Return (x, y) of the center of cell containing provided text 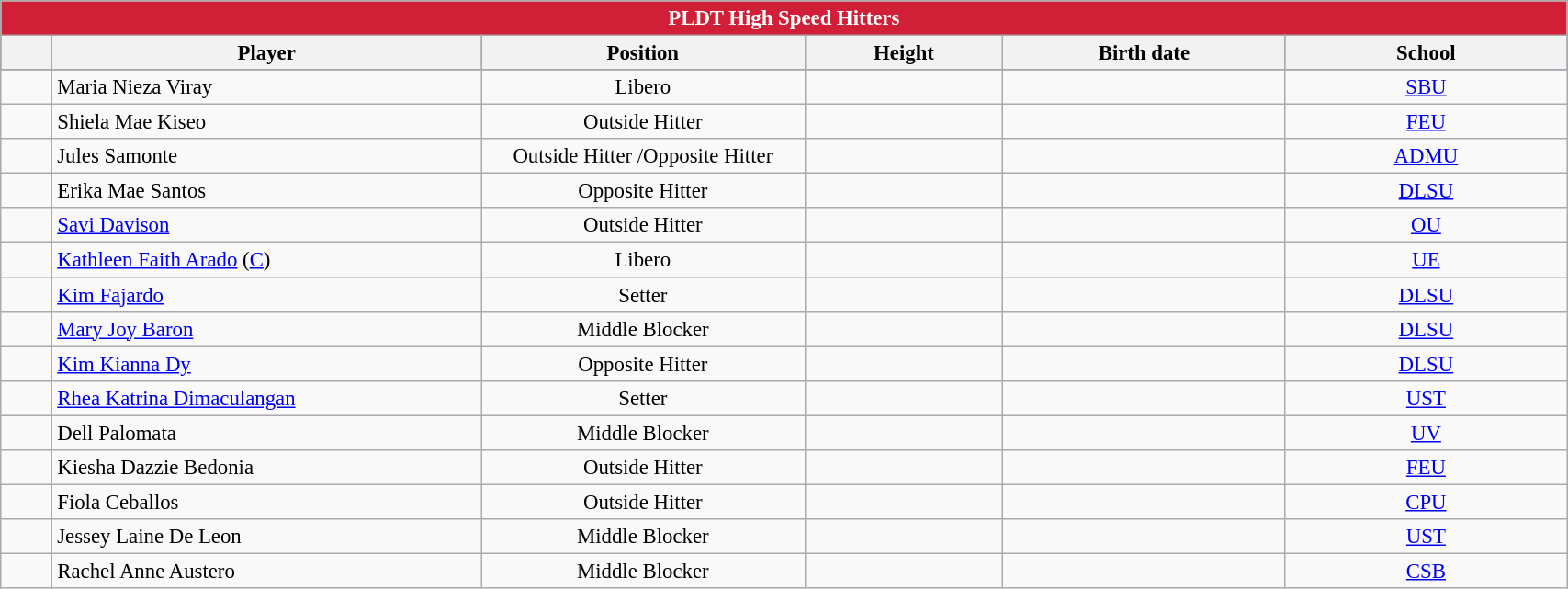
Jules Samonte (266, 156)
Outside Hitter /Opposite Hitter (643, 156)
Rhea Katrina Dimaculangan (266, 398)
CPU (1426, 502)
Kim Fajardo (266, 295)
School (1426, 53)
Fiola Ceballos (266, 502)
Shiela Mae Kiseo (266, 122)
Savi Davison (266, 225)
Kathleen Faith Arado (C) (266, 260)
Erika Mae Santos (266, 191)
Height (904, 53)
Position (643, 53)
Kim Kianna Dy (266, 364)
PLDT High Speed Hitters (784, 18)
UV (1426, 433)
Birth date (1145, 53)
Rachel Anne Austero (266, 571)
OU (1426, 225)
Maria Nieza Viray (266, 87)
Dell Palomata (266, 433)
UE (1426, 260)
Kiesha Dazzie Bedonia (266, 468)
ADMU (1426, 156)
CSB (1426, 571)
Mary Joy Baron (266, 329)
Player (266, 53)
Jessey Laine De Leon (266, 537)
SBU (1426, 87)
